Search for the cell housing the specified text and yield its [x, y] center coordinate. 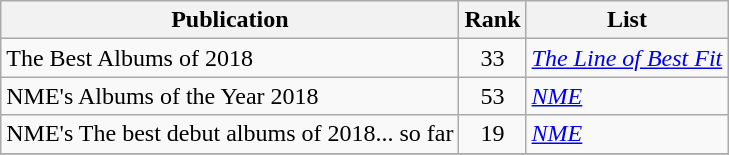
33 [492, 58]
The Best Albums of 2018 [230, 58]
19 [492, 134]
NME's Albums of the Year 2018 [230, 96]
NME's The best debut albums of 2018... so far [230, 134]
Rank [492, 20]
The Line of Best Fit [627, 58]
53 [492, 96]
Publication [230, 20]
List [627, 20]
